Return [x, y] of the center of cell containing provided text 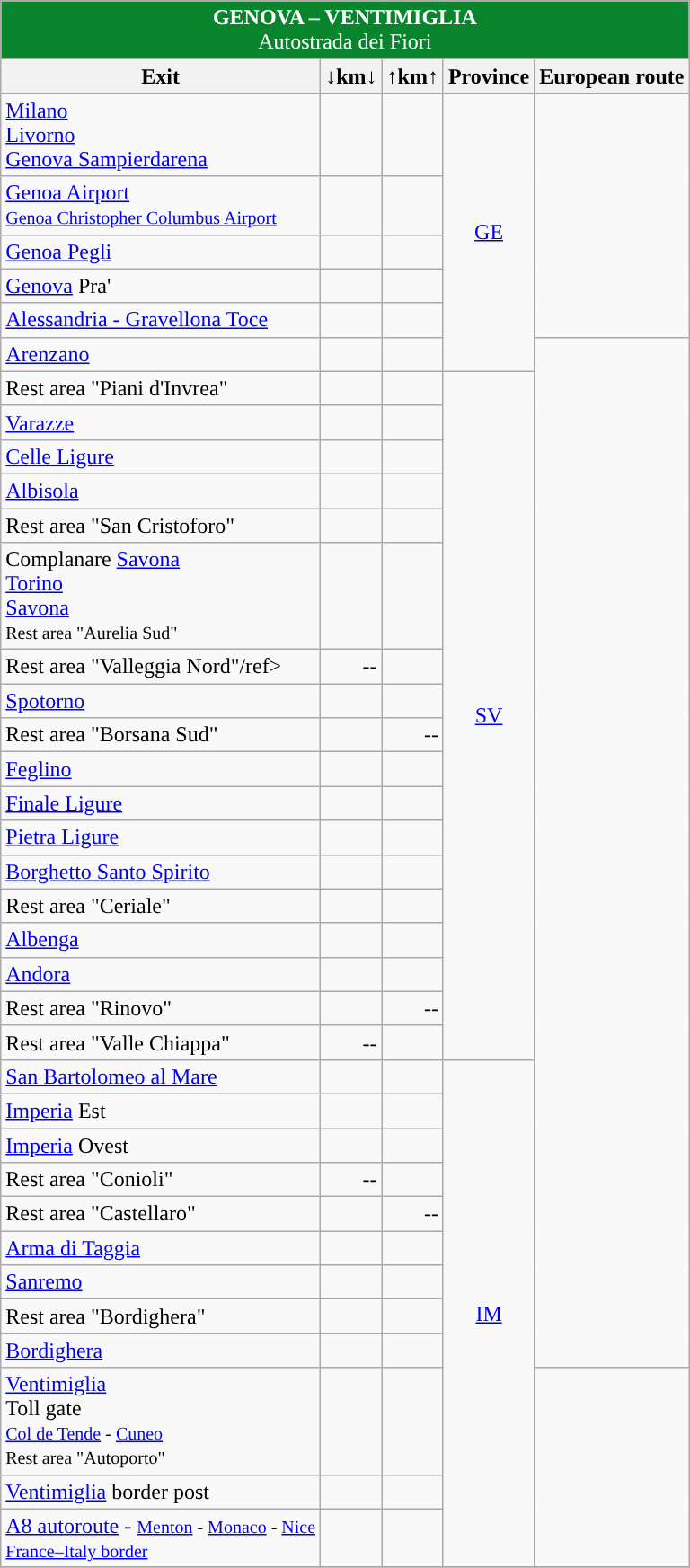
Rest area "Valleggia Nord"/ref> [161, 667]
Rest area "Ceriale" [161, 906]
Feglino [161, 769]
GE [489, 232]
Rest area "Rinovo" [161, 1008]
Ventimiglia border post [161, 1492]
Genoa Airport Genoa Christopher Columbus Airport [161, 205]
Alessandria - Gravellona Toce [161, 320]
Rest area "Valle Chiappa" [161, 1042]
Sanremo [161, 1282]
Rest area "Conioli" [161, 1180]
Borghetto Santo Spirito [161, 872]
GENOVA – VENTIMIGLIAAutostrada dei Fiori [345, 31]
Spotorno [161, 701]
Andora [161, 974]
Imperia Ovest [161, 1146]
Pietra Ligure [161, 837]
Milano Livorno Genova Sampierdarena [161, 135]
Arma di Taggia [161, 1248]
A8 autoroute - Menton - Monaco - Nice France–Italy border [161, 1538]
Ventimiglia Toll gate Col de Tende - Cuneo Rest area "Autoporto" [161, 1422]
Imperia Est [161, 1111]
Celle Ligure [161, 456]
Rest area "Castellaro" [161, 1214]
Rest area "Piani d'Invrea" [161, 388]
Bordighera [161, 1351]
Varazze [161, 422]
IM [489, 1314]
Rest area "San Cristoforo" [161, 526]
San Bartolomeo al Mare [161, 1076]
Finale Ligure [161, 803]
Genova Pra' [161, 286]
Province [489, 76]
SV [489, 715]
Rest area "Bordighera" [161, 1316]
↓km↓ [351, 76]
Complanare Savona Torino Savona Rest area "Aurelia Sud" [161, 597]
Albenga [161, 940]
↑km↑ [412, 76]
Arenzano [161, 354]
Rest area "Borsana Sud" [161, 735]
European route [612, 76]
Genoa Pegli [161, 252]
Exit [161, 76]
Albisola [161, 491]
